Extract the [x, y] coordinate from the center of the cell holding the provided text.  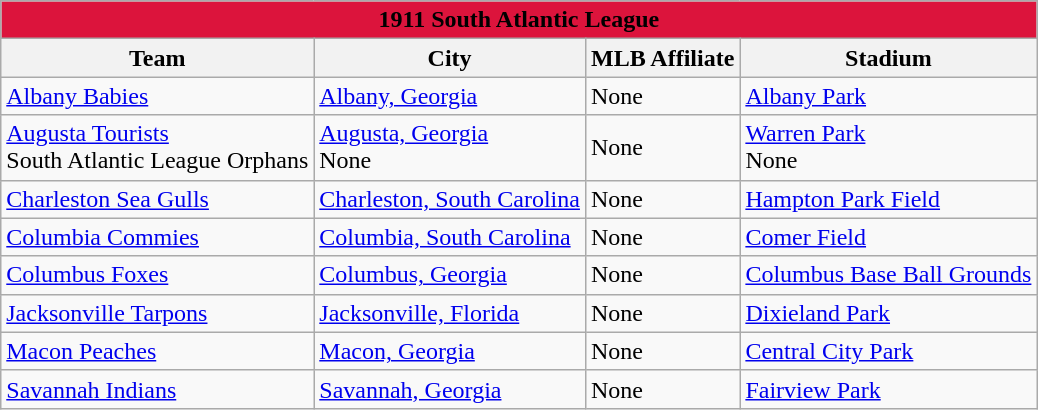
Augusta, Georgia None [450, 148]
Jacksonville, Florida [450, 313]
1911 South Atlantic League [519, 20]
Columbus Base Ball Grounds [888, 275]
Columbia Commies [158, 237]
Team [158, 58]
Comer Field [888, 237]
Central City Park [888, 351]
MLB Affiliate [662, 58]
Charleston, South Carolina [450, 199]
Columbus Foxes [158, 275]
Augusta Tourists South Atlantic League Orphans [158, 148]
Macon Peaches [158, 351]
Fairview Park [888, 389]
Columbia, South Carolina [450, 237]
Savannah, Georgia [450, 389]
Hampton Park Field [888, 199]
Albany Babies [158, 96]
Stadium [888, 58]
City [450, 58]
Macon, Georgia [450, 351]
Dixieland Park [888, 313]
Columbus, Georgia [450, 275]
Warren Park None [888, 148]
Albany, Georgia [450, 96]
Charleston Sea Gulls [158, 199]
Savannah Indians [158, 389]
Albany Park [888, 96]
Jacksonville Tarpons [158, 313]
